Locate the cell with the specified text and output its [x, y] center coordinate. 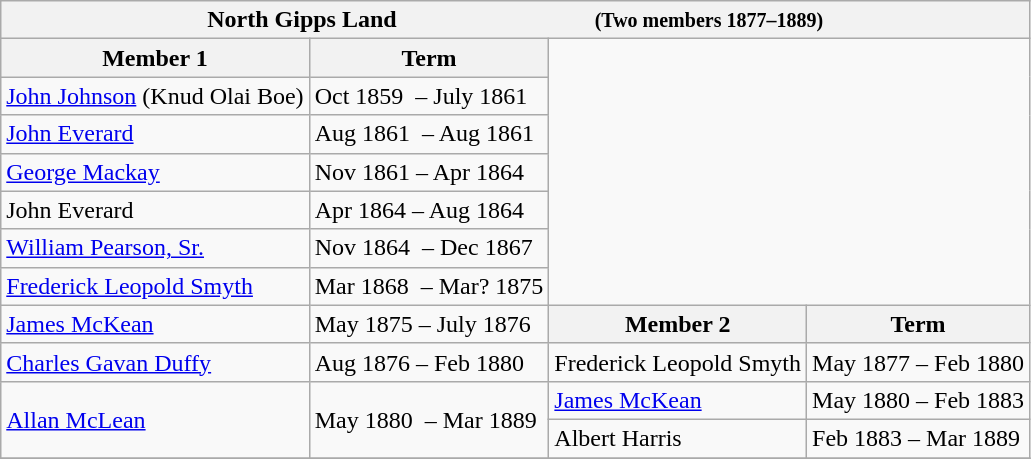
Oct 1859 – July 1861 [429, 96]
Albert Harris [678, 438]
Member 1 [155, 58]
Apr 1864 – Aug 1864 [429, 210]
May 1880 – Feb 1883 [918, 400]
William Pearson, Sr. [155, 248]
Feb 1883 – Mar 1889 [918, 438]
George Mackay [155, 172]
Mar 1868 – Mar? 1875 [429, 286]
May 1875 – July 1876 [429, 324]
Aug 1861 – Aug 1861 [429, 134]
Member 2 [678, 324]
May 1880 – Mar 1889 [429, 419]
North Gipps Land (Two members 1877–1889) [516, 20]
May 1877 – Feb 1880 [918, 362]
Nov 1861 – Apr 1864 [429, 172]
Allan McLean [155, 419]
Nov 1864 – Dec 1867 [429, 248]
Charles Gavan Duffy [155, 362]
Aug 1876 – Feb 1880 [429, 362]
John Johnson (Knud Olai Boe) [155, 96]
